Pinpoint the cell where the given text exists, returning its (X, Y) midpoint coordinate. 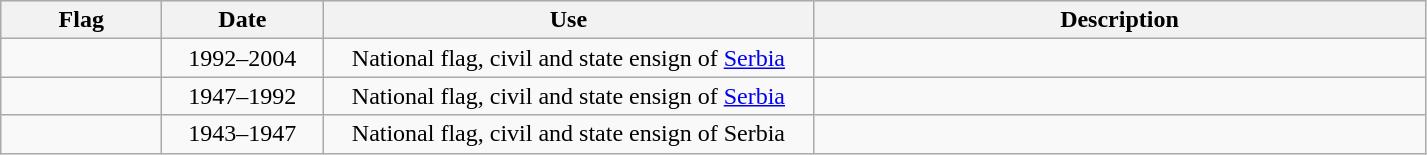
1943–1947 (242, 134)
Description (1120, 20)
Date (242, 20)
1992–2004 (242, 58)
Flag (82, 20)
1947–1992 (242, 96)
Use (568, 20)
